Determine the (x, y) coordinate at the center of the cell enclosing the given text.  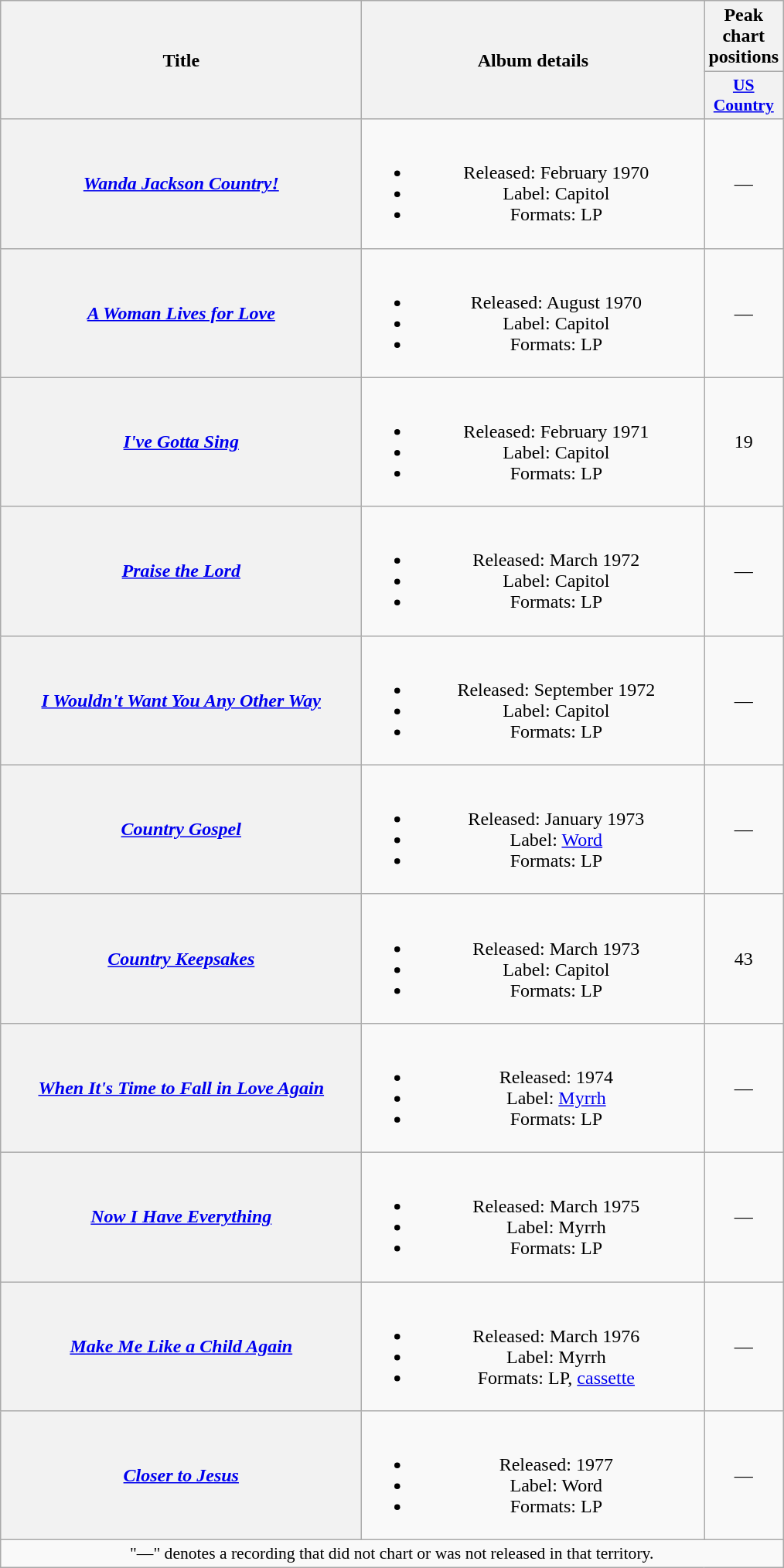
When It's Time to Fall in Love Again (181, 1087)
Released: March 1972Label: CapitolFormats: LP (533, 571)
USCountry (744, 96)
I Wouldn't Want You Any Other Way (181, 700)
Released: September 1972Label: CapitolFormats: LP (533, 700)
Released: March 1975Label: MyrrhFormats: LP (533, 1217)
Released: March 1976Label: MyrrhFormats: LP, cassette (533, 1347)
Album details (533, 60)
Title (181, 60)
Released: 1977Label: WordFormats: LP (533, 1475)
Released: 1974Label: MyrrhFormats: LP (533, 1087)
"—" denotes a recording that did not chart or was not released in that territory. (392, 1554)
19 (744, 442)
Released: February 1970Label: CapitolFormats: LP (533, 184)
Released: February 1971Label: CapitolFormats: LP (533, 442)
Peakchartpositions (744, 36)
A Woman Lives for Love (181, 312)
Praise the Lord (181, 571)
43 (744, 959)
Released: January 1973Label: WordFormats: LP (533, 829)
I've Gotta Sing (181, 442)
Wanda Jackson Country! (181, 184)
Released: August 1970Label: CapitolFormats: LP (533, 312)
Closer to Jesus (181, 1475)
Released: March 1973Label: CapitolFormats: LP (533, 959)
Country Gospel (181, 829)
Make Me Like a Child Again (181, 1347)
Now I Have Everything (181, 1217)
Country Keepsakes (181, 959)
